For the text-containing cell, return its midpoint in (x, y) coordinate format. 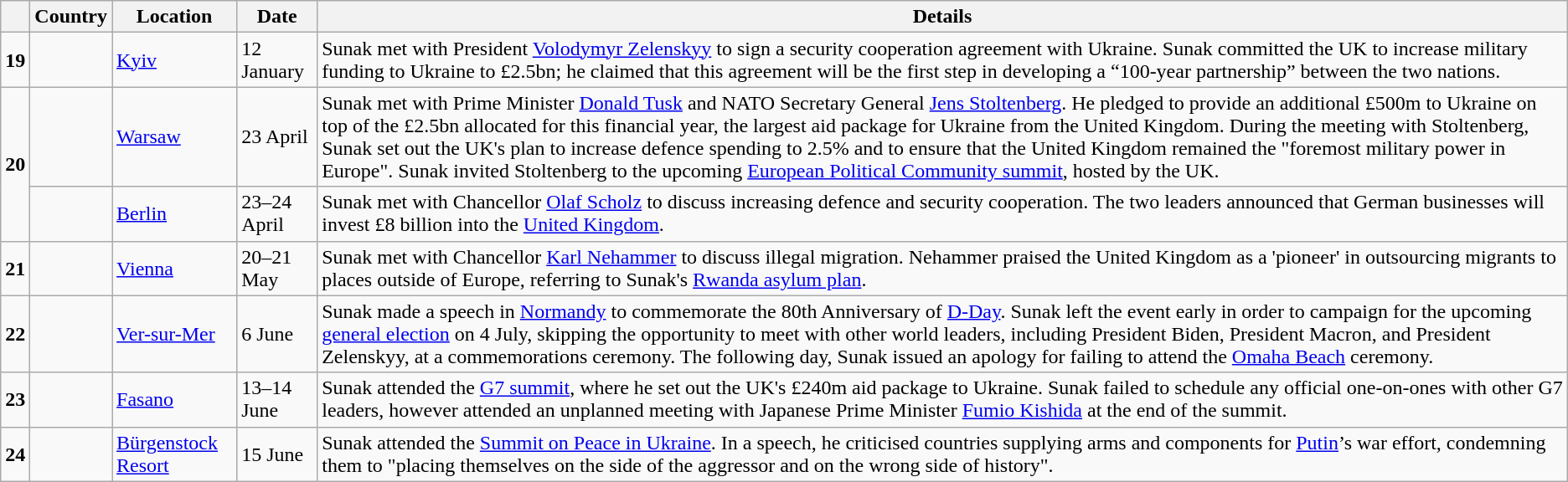
Details (943, 17)
Vienna (174, 268)
21 (15, 268)
23 April (277, 137)
Location (174, 17)
15 June (277, 454)
20 (15, 164)
Fasano (174, 400)
Bürgenstock Resort (174, 454)
6 June (277, 334)
13–14 June (277, 400)
Ver-sur-Mer (174, 334)
Warsaw (174, 137)
22 (15, 334)
Date (277, 17)
12 January (277, 60)
Berlin (174, 214)
24 (15, 454)
19 (15, 60)
23 (15, 400)
20–21 May (277, 268)
Country (71, 17)
Kyiv (174, 60)
23–24 April (277, 214)
